Extract the [x, y] coordinate from the center of the cell holding the provided text.  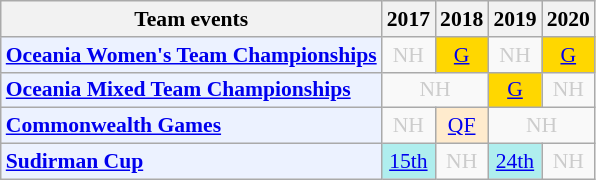
Oceania Women's Team Championships [192, 55]
2019 [514, 19]
2017 [408, 19]
Commonwealth Games [192, 126]
QF [462, 126]
24th [514, 162]
15th [408, 162]
Sudirman Cup [192, 162]
Team events [192, 19]
Oceania Mixed Team Championships [192, 90]
2018 [462, 19]
2020 [568, 19]
